For the text-containing cell, return its midpoint in [X, Y] coordinate format. 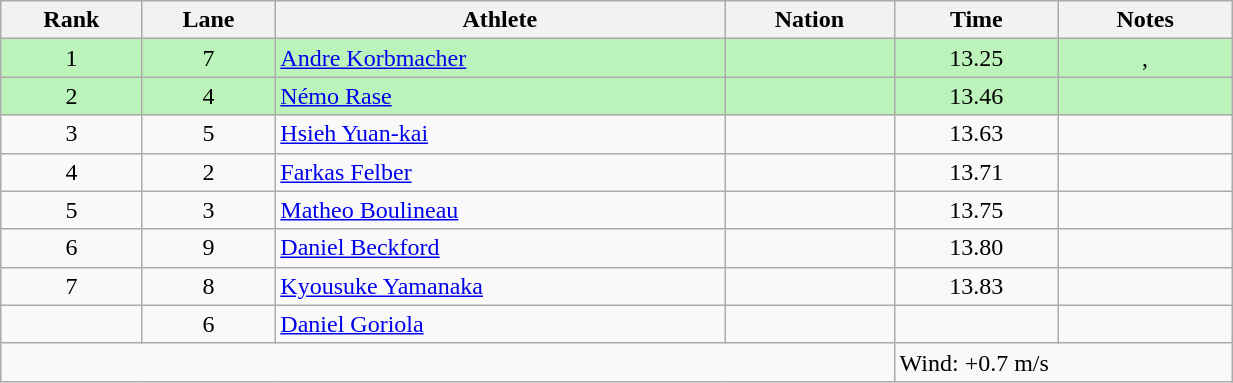
8 [208, 286]
13.63 [976, 134]
Athlete [500, 20]
Time [976, 20]
Daniel Beckford [500, 248]
Andre Korbmacher [500, 58]
Némo Rase [500, 96]
9 [208, 248]
Daniel Goriola [500, 324]
13.46 [976, 96]
Rank [72, 20]
Farkas Felber [500, 172]
Kyousuke Yamanaka [500, 286]
Matheo Boulineau [500, 210]
Nation [810, 20]
13.83 [976, 286]
13.80 [976, 248]
, [1146, 58]
Hsieh Yuan-kai [500, 134]
Lane [208, 20]
13.71 [976, 172]
13.75 [976, 210]
Notes [1146, 20]
1 [72, 58]
13.25 [976, 58]
Wind: +0.7 m/s [1063, 362]
